Return the [x, y] coordinate for the center point of the cell that contains the specified text.  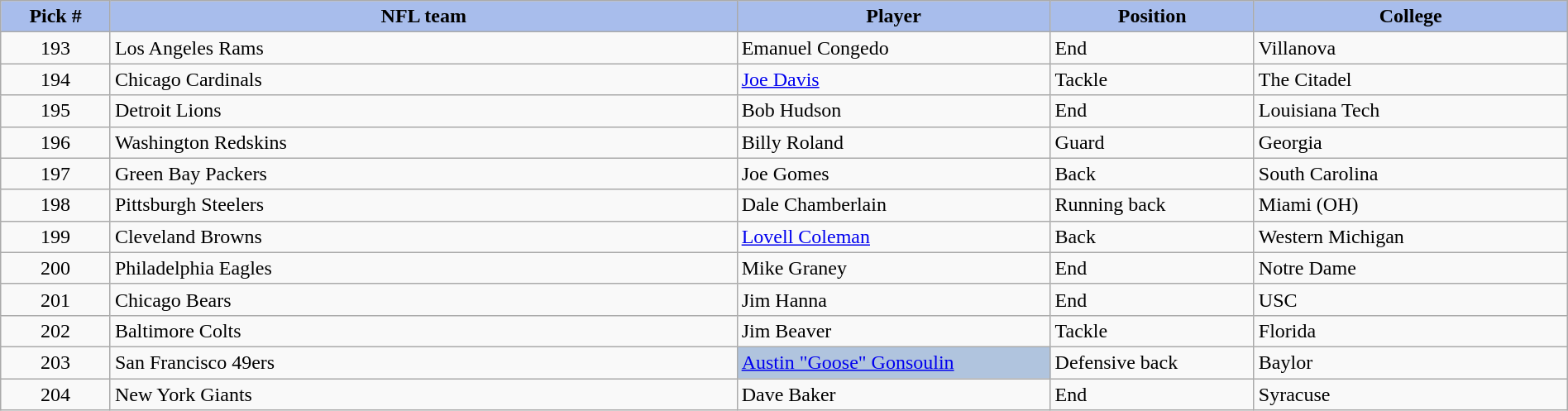
Billy Roland [893, 142]
203 [56, 362]
Position [1152, 17]
Baylor [1411, 362]
196 [56, 142]
Los Angeles Rams [423, 48]
Dale Chamberlain [893, 205]
Mike Graney [893, 268]
USC [1411, 299]
Miami (OH) [1411, 205]
199 [56, 237]
Pittsburgh Steelers [423, 205]
South Carolina [1411, 174]
Austin "Goose" Gonsoulin [893, 362]
Player [893, 17]
Florida [1411, 331]
New York Giants [423, 394]
Jim Hanna [893, 299]
194 [56, 79]
Lovell Coleman [893, 237]
College [1411, 17]
Green Bay Packers [423, 174]
Dave Baker [893, 394]
198 [56, 205]
197 [56, 174]
Cleveland Browns [423, 237]
Baltimore Colts [423, 331]
Notre Dame [1411, 268]
Joe Davis [893, 79]
193 [56, 48]
200 [56, 268]
195 [56, 111]
Western Michigan [1411, 237]
Bob Hudson [893, 111]
Joe Gomes [893, 174]
Louisiana Tech [1411, 111]
Washington Redskins [423, 142]
Running back [1152, 205]
204 [56, 394]
Emanuel Congedo [893, 48]
San Francisco 49ers [423, 362]
201 [56, 299]
Defensive back [1152, 362]
Georgia [1411, 142]
202 [56, 331]
NFL team [423, 17]
Detroit Lions [423, 111]
Jim Beaver [893, 331]
Guard [1152, 142]
Chicago Bears [423, 299]
The Citadel [1411, 79]
Syracuse [1411, 394]
Philadelphia Eagles [423, 268]
Villanova [1411, 48]
Pick # [56, 17]
Chicago Cardinals [423, 79]
